Provide the (x, y) coordinate of the cell's center where the given text is located.  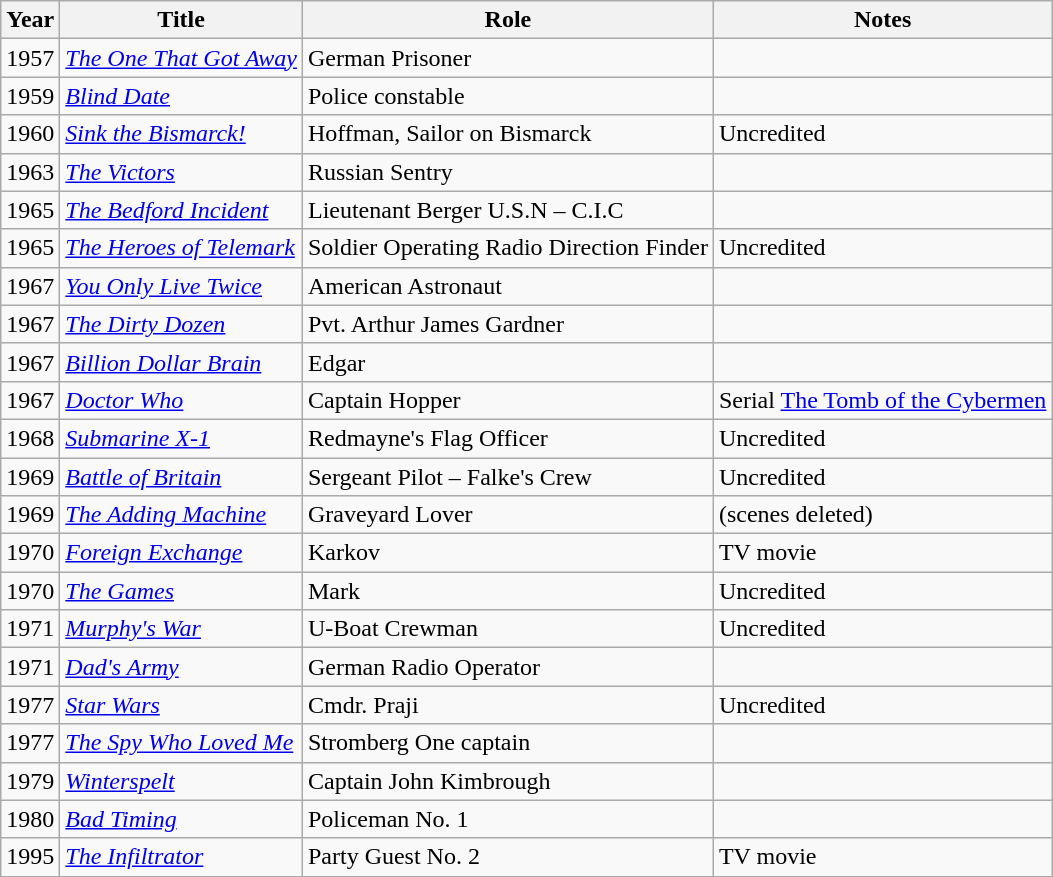
The One That Got Away (182, 58)
American Astronaut (508, 286)
Mark (508, 591)
Policeman No. 1 (508, 819)
Pvt. Arthur James Gardner (508, 324)
Notes (882, 20)
Dad's Army (182, 667)
Karkov (508, 553)
Hoffman, Sailor on Bismarck (508, 134)
Doctor Who (182, 400)
1960 (30, 134)
1957 (30, 58)
U-Boat Crewman (508, 629)
Lieutenant Berger U.S.N – C.I.C (508, 210)
The Victors (182, 172)
Winterspelt (182, 781)
1963 (30, 172)
The Dirty Dozen (182, 324)
1995 (30, 857)
Redmayne's Flag Officer (508, 438)
Soldier Operating Radio Direction Finder (508, 248)
Murphy's War (182, 629)
German Prisoner (508, 58)
Year (30, 20)
Captain Hopper (508, 400)
You Only Live Twice (182, 286)
1968 (30, 438)
Captain John Kimbrough (508, 781)
(scenes deleted) (882, 515)
German Radio Operator (508, 667)
Police constable (508, 96)
Star Wars (182, 705)
1980 (30, 819)
Submarine X-1 (182, 438)
Sink the Bismarck! (182, 134)
The Spy Who Loved Me (182, 743)
Stromberg One captain (508, 743)
The Adding Machine (182, 515)
Edgar (508, 362)
The Heroes of Telemark (182, 248)
Role (508, 20)
1979 (30, 781)
1959 (30, 96)
Cmdr. Praji (508, 705)
The Infiltrator (182, 857)
Serial The Tomb of the Cybermen (882, 400)
Foreign Exchange (182, 553)
Battle of Britain (182, 477)
Bad Timing (182, 819)
Title (182, 20)
Party Guest No. 2 (508, 857)
The Bedford Incident (182, 210)
The Games (182, 591)
Graveyard Lover (508, 515)
Sergeant Pilot – Falke's Crew (508, 477)
Billion Dollar Brain (182, 362)
Russian Sentry (508, 172)
Blind Date (182, 96)
